Capture the cell that displays the provided text and extract its (x, y) central coordinate. 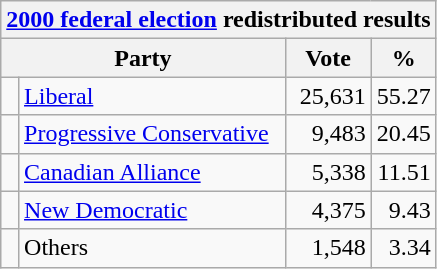
2000 federal election redistributed results (218, 20)
9.43 (404, 210)
55.27 (404, 96)
Liberal (152, 96)
5,338 (328, 172)
9,483 (328, 134)
Vote (328, 58)
11.51 (404, 172)
4,375 (328, 210)
Canadian Alliance (152, 172)
1,548 (328, 248)
25,631 (328, 96)
Progressive Conservative (152, 134)
Others (152, 248)
20.45 (404, 134)
% (404, 58)
3.34 (404, 248)
Party (143, 58)
New Democratic (152, 210)
